Return the [X, Y] coordinate for the center point of the cell that contains the specified text.  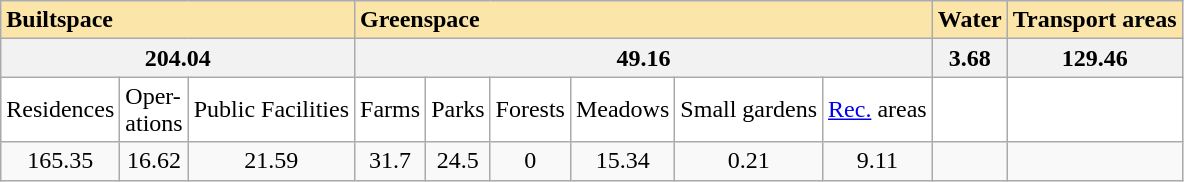
Farms [390, 110]
0.21 [749, 161]
165.35 [60, 161]
Residences [60, 110]
3.68 [970, 58]
Rec. areas [878, 110]
21.59 [271, 161]
Builtspace [178, 20]
Public Facilities [271, 110]
Water [970, 20]
Transport areas [1094, 20]
24.5 [458, 161]
Parks [458, 110]
204.04 [178, 58]
129.46 [1094, 58]
15.34 [622, 161]
Small gardens [749, 110]
31.7 [390, 161]
49.16 [644, 58]
16.62 [154, 161]
9.11 [878, 161]
Greenspace [644, 20]
Oper-ations [154, 110]
Forests [530, 110]
Meadows [622, 110]
0 [530, 161]
